Locate the cell with the specified text and output its [x, y] center coordinate. 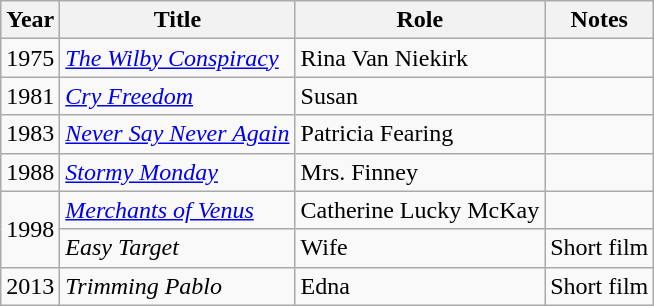
Rina Van Niekirk [420, 58]
Wife [420, 248]
Cry Freedom [178, 96]
Susan [420, 96]
Catherine Lucky McKay [420, 210]
The Wilby Conspiracy [178, 58]
Never Say Never Again [178, 134]
1981 [30, 96]
2013 [30, 286]
Year [30, 20]
Trimming Pablo [178, 286]
Title [178, 20]
Easy Target [178, 248]
Mrs. Finney [420, 172]
Role [420, 20]
Notes [600, 20]
Patricia Fearing [420, 134]
Merchants of Venus [178, 210]
Edna [420, 286]
Stormy Monday [178, 172]
1998 [30, 229]
1983 [30, 134]
1988 [30, 172]
1975 [30, 58]
